Output the (X, Y) coordinate of the center of the cell containing the given text.  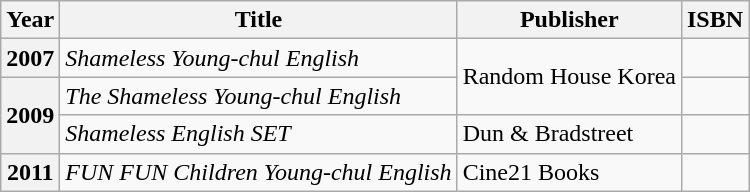
2007 (30, 58)
FUN FUN Children Young-chul English (258, 172)
Random House Korea (569, 77)
Cine21 Books (569, 172)
Shameless English SET (258, 134)
Dun & Bradstreet (569, 134)
Publisher (569, 20)
2009 (30, 115)
Year (30, 20)
Title (258, 20)
Shameless Young-chul English (258, 58)
The Shameless Young-chul English (258, 96)
ISBN (714, 20)
2011 (30, 172)
